Return the [X, Y] coordinate for the center point of the cell that contains the specified text.  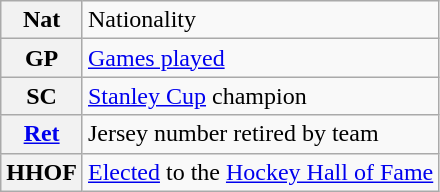
Nationality [260, 20]
Elected to the Hockey Hall of Fame [260, 172]
Ret [42, 134]
Nat [42, 20]
Games played [260, 58]
GP [42, 58]
HHOF [42, 172]
SC [42, 96]
Stanley Cup champion [260, 96]
Jersey number retired by team [260, 134]
